Locate the cell with the specified text and output its (x, y) center coordinate. 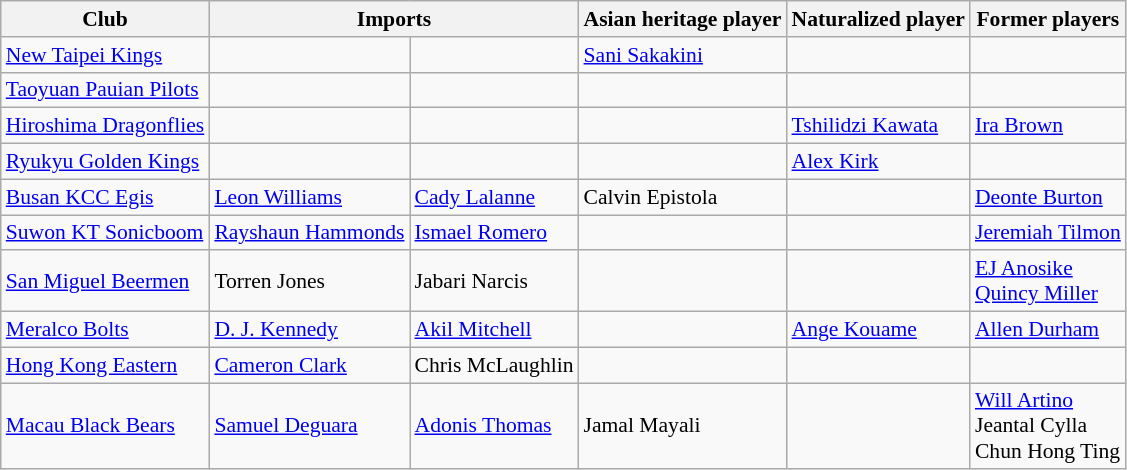
Former players (1048, 19)
Samuel Deguara (309, 426)
Deonte Burton (1048, 197)
Macau Black Bears (106, 426)
Chris McLaughlin (494, 365)
Jabari Narcis (494, 282)
Alex Kirk (878, 162)
Cameron Clark (309, 365)
Jeremiah Tilmon (1048, 233)
Tshilidzi Kawata (878, 126)
Ismael Romero (494, 233)
Will Artino Jeantal Cylla Chun Hong Ting (1048, 426)
Akil Mitchell (494, 330)
Calvin Epistola (683, 197)
San Miguel Beermen (106, 282)
Torren Jones (309, 282)
Adonis Thomas (494, 426)
Ira Brown (1048, 126)
D. J. Kennedy (309, 330)
EJ Anosike Quincy Miller (1048, 282)
Suwon KT Sonicboom (106, 233)
Allen Durham (1048, 330)
Rayshaun Hammonds (309, 233)
Imports (394, 19)
Busan KCC Egis (106, 197)
Jamal Mayali (683, 426)
Sani Sakakini (683, 55)
Asian heritage player (683, 19)
Meralco Bolts (106, 330)
Hong Kong Eastern (106, 365)
Club (106, 19)
Leon Williams (309, 197)
Taoyuan Pauian Pilots (106, 90)
Cady Lalanne (494, 197)
Naturalized player (878, 19)
Ange Kouame (878, 330)
Ryukyu Golden Kings (106, 162)
Hiroshima Dragonflies (106, 126)
New Taipei Kings (106, 55)
